Return (X, Y) of the center of cell containing provided text 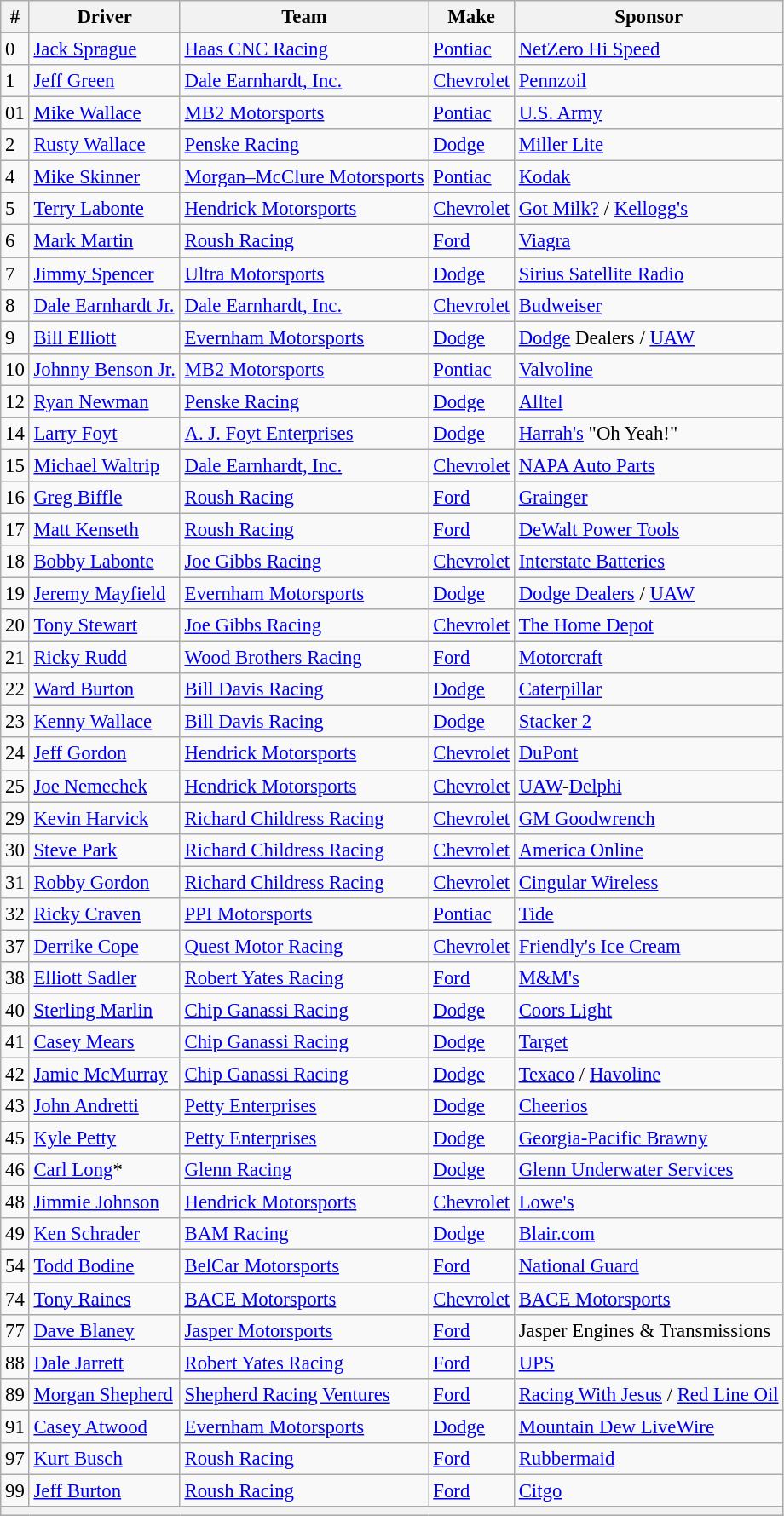
Mark Martin (104, 241)
88 (15, 1363)
PPI Motorsports (304, 914)
Dave Blaney (104, 1330)
Coors Light (649, 1010)
Driver (104, 17)
Casey Mears (104, 1042)
42 (15, 1075)
4 (15, 177)
# (15, 17)
Jeff Gordon (104, 754)
Grainger (649, 498)
GM Goodwrench (649, 818)
16 (15, 498)
Citgo (649, 1490)
Carl Long* (104, 1170)
Make (471, 17)
Sponsor (649, 17)
Ultra Motorsports (304, 274)
Mountain Dew LiveWire (649, 1427)
Tide (649, 914)
Ricky Rudd (104, 658)
22 (15, 689)
Texaco / Havoline (649, 1075)
Bill Elliott (104, 337)
Target (649, 1042)
Shepherd Racing Ventures (304, 1394)
29 (15, 818)
97 (15, 1459)
Haas CNC Racing (304, 49)
Morgan–McClure Motorsports (304, 177)
74 (15, 1299)
19 (15, 594)
Kenny Wallace (104, 722)
Harrah's "Oh Yeah!" (649, 434)
89 (15, 1394)
18 (15, 562)
10 (15, 369)
Terry Labonte (104, 209)
31 (15, 882)
John Andretti (104, 1106)
38 (15, 978)
41 (15, 1042)
Johnny Benson Jr. (104, 369)
Glenn Underwater Services (649, 1170)
99 (15, 1490)
01 (15, 113)
Team (304, 17)
Casey Atwood (104, 1427)
21 (15, 658)
Ken Schrader (104, 1235)
Jack Sprague (104, 49)
Kodak (649, 177)
Alltel (649, 401)
Sterling Marlin (104, 1010)
BelCar Motorsports (304, 1266)
12 (15, 401)
NetZero Hi Speed (649, 49)
Jimmy Spencer (104, 274)
Stacker 2 (649, 722)
Georgia-Pacific Brawny (649, 1138)
23 (15, 722)
2 (15, 145)
NAPA Auto Parts (649, 465)
Michael Waltrip (104, 465)
Valvoline (649, 369)
17 (15, 529)
30 (15, 850)
8 (15, 305)
Rubbermaid (649, 1459)
Ward Burton (104, 689)
Sirius Satellite Radio (649, 274)
Kevin Harvick (104, 818)
Glenn Racing (304, 1170)
6 (15, 241)
43 (15, 1106)
25 (15, 786)
Robby Gordon (104, 882)
9 (15, 337)
UAW-Delphi (649, 786)
77 (15, 1330)
Jamie McMurray (104, 1075)
Greg Biffle (104, 498)
Kurt Busch (104, 1459)
Mike Skinner (104, 177)
24 (15, 754)
A. J. Foyt Enterprises (304, 434)
Jimmie Johnson (104, 1202)
Pennzoil (649, 81)
1 (15, 81)
DeWalt Power Tools (649, 529)
Dale Jarrett (104, 1363)
Budweiser (649, 305)
DuPont (649, 754)
Tony Stewart (104, 625)
Jasper Engines & Transmissions (649, 1330)
Steve Park (104, 850)
Motorcraft (649, 658)
Tony Raines (104, 1299)
15 (15, 465)
37 (15, 946)
Viagra (649, 241)
Morgan Shepherd (104, 1394)
Rusty Wallace (104, 145)
40 (15, 1010)
Bobby Labonte (104, 562)
Todd Bodine (104, 1266)
Lowe's (649, 1202)
Mike Wallace (104, 113)
U.S. Army (649, 113)
54 (15, 1266)
91 (15, 1427)
Elliott Sadler (104, 978)
National Guard (649, 1266)
Jasper Motorsports (304, 1330)
Ryan Newman (104, 401)
Jeremy Mayfield (104, 594)
Dale Earnhardt Jr. (104, 305)
48 (15, 1202)
Cingular Wireless (649, 882)
Jeff Burton (104, 1490)
Cheerios (649, 1106)
0 (15, 49)
Interstate Batteries (649, 562)
Caterpillar (649, 689)
Blair.com (649, 1235)
Matt Kenseth (104, 529)
Derrike Cope (104, 946)
46 (15, 1170)
45 (15, 1138)
UPS (649, 1363)
Friendly's Ice Cream (649, 946)
5 (15, 209)
Larry Foyt (104, 434)
The Home Depot (649, 625)
49 (15, 1235)
Racing With Jesus / Red Line Oil (649, 1394)
7 (15, 274)
M&M's (649, 978)
14 (15, 434)
Got Milk? / Kellogg's (649, 209)
Joe Nemechek (104, 786)
32 (15, 914)
Miller Lite (649, 145)
Wood Brothers Racing (304, 658)
20 (15, 625)
Kyle Petty (104, 1138)
Ricky Craven (104, 914)
BAM Racing (304, 1235)
Jeff Green (104, 81)
America Online (649, 850)
Quest Motor Racing (304, 946)
